Return the [X, Y] coordinate for the center point of the cell that contains the specified text.  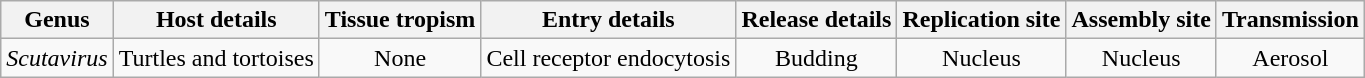
Tissue tropism [400, 20]
Assembly site [1141, 20]
Entry details [608, 20]
Genus [57, 20]
Turtles and tortoises [216, 58]
Release details [816, 20]
Cell receptor endocytosis [608, 58]
Budding [816, 58]
Host details [216, 20]
Replication site [982, 20]
Scutavirus [57, 58]
None [400, 58]
Transmission [1290, 20]
Aerosol [1290, 58]
